Return [x, y] of the center of cell containing provided text 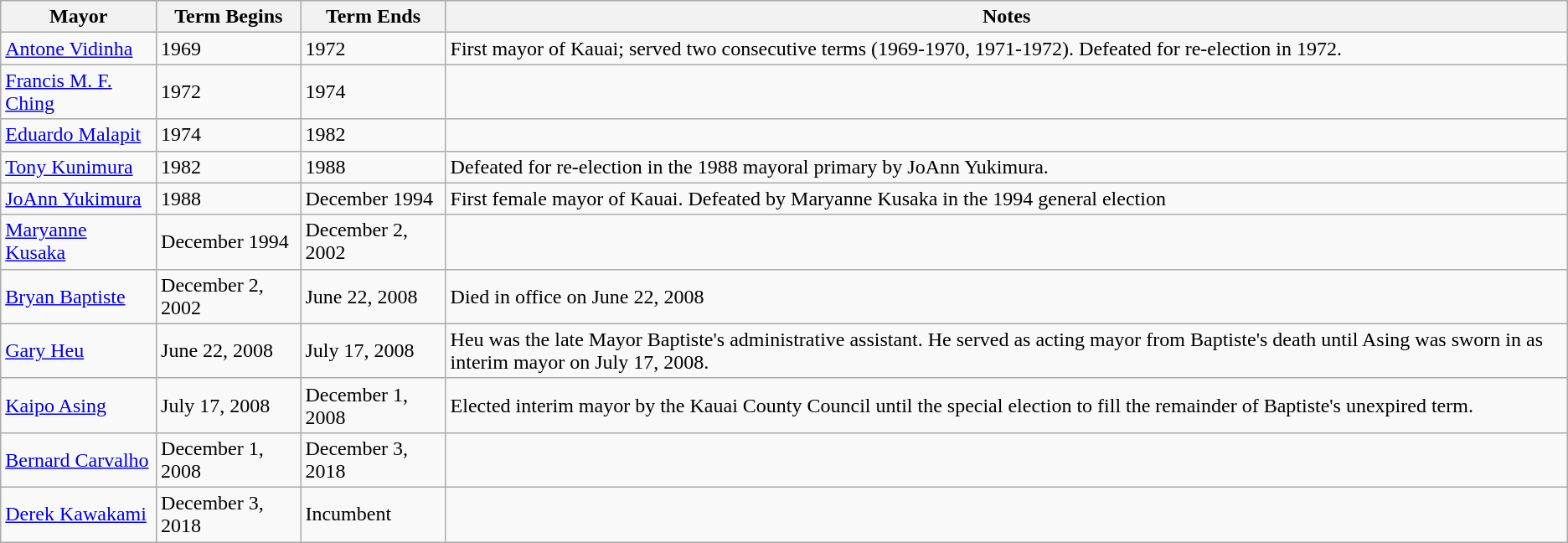
Maryanne Kusaka [79, 241]
Incumbent [374, 515]
1969 [229, 49]
Term Begins [229, 17]
Antone Vidinha [79, 49]
Notes [1007, 17]
Elected interim mayor by the Kauai County Council until the special election to fill the remainder of Baptiste's unexpired term. [1007, 406]
Bernard Carvalho [79, 459]
JoAnn Yukimura [79, 199]
Eduardo Malapit [79, 135]
First female mayor of Kauai. Defeated by Maryanne Kusaka in the 1994 general election [1007, 199]
Francis M. F. Ching [79, 92]
Bryan Baptiste [79, 297]
Mayor [79, 17]
Derek Kawakami [79, 515]
Defeated for re-election in the 1988 mayoral primary by JoAnn Yukimura. [1007, 167]
First mayor of Kauai; served two consecutive terms (1969-1970, 1971-1972). Defeated for re-election in 1972. [1007, 49]
Term Ends [374, 17]
Gary Heu [79, 350]
Kaipo Asing [79, 406]
Tony Kunimura [79, 167]
Died in office on June 22, 2008 [1007, 297]
